Determine the [X, Y] coordinate at the center of the cell enclosing the given text.  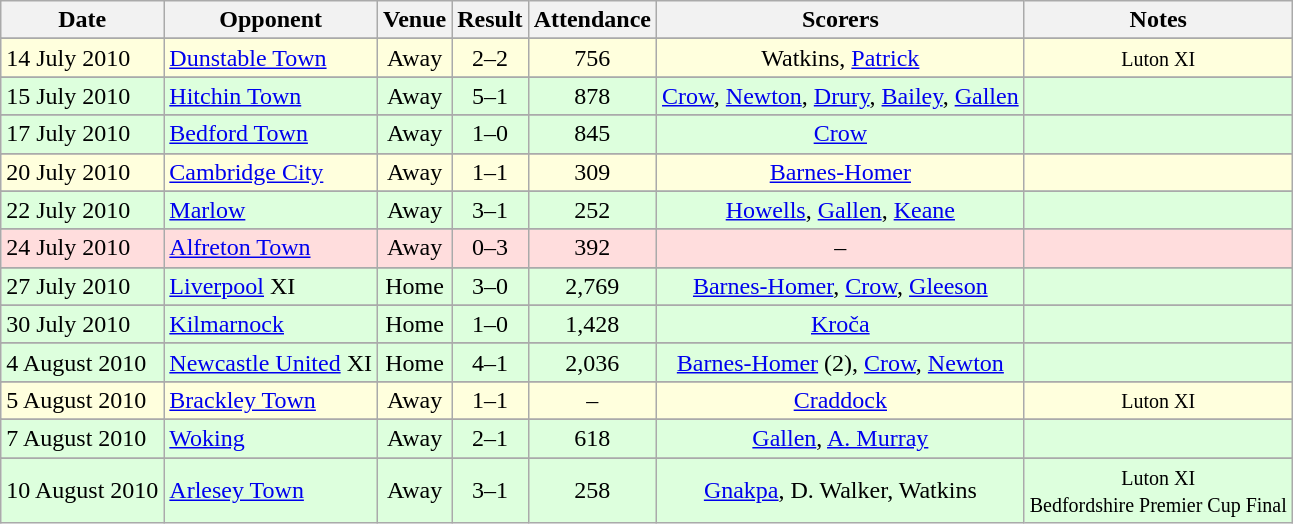
392 [592, 248]
1,428 [592, 324]
Kroča [841, 324]
756 [592, 58]
Notes [1158, 20]
2,036 [592, 362]
30 July 2010 [82, 324]
Kilmarnock [271, 324]
Luton XIBedfordshire Premier Cup Final [1158, 490]
Alfreton Town [271, 248]
Woking [271, 438]
878 [592, 96]
Gallen, A. Murray [841, 438]
Cambridge City [271, 172]
Attendance [592, 20]
258 [592, 490]
2–2 [490, 58]
Newcastle United XI [271, 362]
618 [592, 438]
Arlesey Town [271, 490]
309 [592, 172]
14 July 2010 [82, 58]
Hitchin Town [271, 96]
4–1 [490, 362]
Result [490, 20]
5–1 [490, 96]
3–0 [490, 286]
Marlow [271, 210]
22 July 2010 [82, 210]
Bedford Town [271, 134]
24 July 2010 [82, 248]
Crow, Newton, Drury, Bailey, Gallen [841, 96]
Liverpool XI [271, 286]
20 July 2010 [82, 172]
Howells, Gallen, Keane [841, 210]
2–1 [490, 438]
252 [592, 210]
4 August 2010 [82, 362]
Brackley Town [271, 400]
Barnes-Homer [841, 172]
Date [82, 20]
10 August 2010 [82, 490]
27 July 2010 [82, 286]
Opponent [271, 20]
Barnes-Homer, Crow, Gleeson [841, 286]
Craddock [841, 400]
0–3 [490, 248]
845 [592, 134]
Watkins, Patrick [841, 58]
5 August 2010 [82, 400]
Venue [415, 20]
Scorers [841, 20]
Dunstable Town [271, 58]
2,769 [592, 286]
Barnes-Homer (2), Crow, Newton [841, 362]
Gnakpa, D. Walker, Watkins [841, 490]
15 July 2010 [82, 96]
7 August 2010 [82, 438]
17 July 2010 [82, 134]
Crow [841, 134]
